Identify which cell holds the provided text, then report its (X, Y) central coordinate. 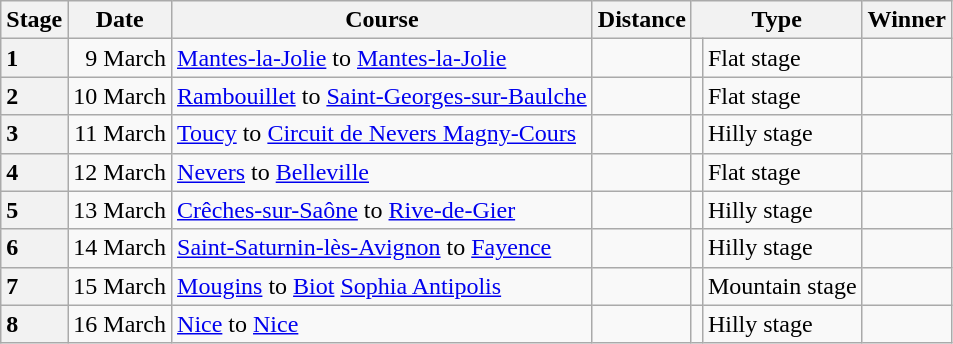
1 (34, 58)
5 (34, 210)
2 (34, 96)
16 March (120, 324)
Mougins to Biot Sophia Antipolis (382, 286)
Type (776, 20)
4 (34, 172)
10 March (120, 96)
7 (34, 286)
Nice to Nice (382, 324)
6 (34, 248)
Rambouillet to Saint-Georges-sur-Baulche (382, 96)
Mountain stage (782, 286)
Mantes-la-Jolie to Mantes-la-Jolie (382, 58)
3 (34, 134)
Winner (906, 20)
Nevers to Belleville (382, 172)
8 (34, 324)
Distance (642, 20)
14 March (120, 248)
11 March (120, 134)
Toucy to Circuit de Nevers Magny-Cours (382, 134)
Saint-Saturnin-lès-Avignon to Fayence (382, 248)
9 March (120, 58)
Course (382, 20)
Date (120, 20)
15 March (120, 286)
Crêches-sur-Saône to Rive-de-Gier (382, 210)
13 March (120, 210)
12 March (120, 172)
Stage (34, 20)
